Return the (X, Y) coordinate for the center point of the cell that contains the specified text.  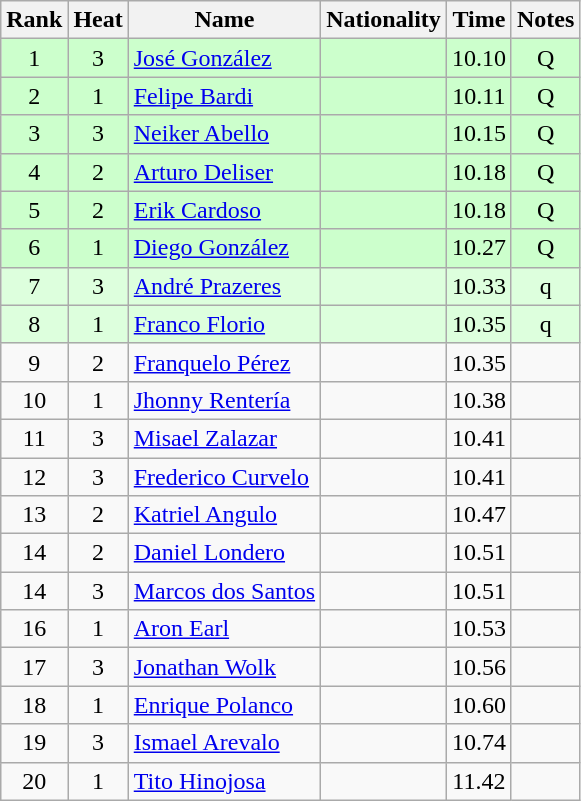
Aron Earl (224, 629)
Erik Cardoso (224, 210)
Jonathan Wolk (224, 667)
18 (34, 705)
Misael Zalazar (224, 438)
Felipe Bardi (224, 96)
9 (34, 362)
Diego González (224, 248)
19 (34, 743)
13 (34, 515)
10.33 (478, 286)
Neiker Abello (224, 134)
Notes (545, 20)
11.42 (478, 781)
Katriel Angulo (224, 515)
Ismael Arevalo (224, 743)
5 (34, 210)
Rank (34, 20)
10.53 (478, 629)
10.10 (478, 58)
10.47 (478, 515)
10.27 (478, 248)
Time (478, 20)
17 (34, 667)
12 (34, 477)
4 (34, 172)
Name (224, 20)
Franco Florio (224, 324)
André Prazeres (224, 286)
Marcos dos Santos (224, 591)
Frederico Curvelo (224, 477)
10.15 (478, 134)
20 (34, 781)
7 (34, 286)
Jhonny Rentería (224, 400)
Enrique Polanco (224, 705)
11 (34, 438)
6 (34, 248)
10.38 (478, 400)
10 (34, 400)
10.56 (478, 667)
8 (34, 324)
Arturo Deliser (224, 172)
José González (224, 58)
10.74 (478, 743)
10.60 (478, 705)
10.11 (478, 96)
Nationality (384, 20)
16 (34, 629)
Tito Hinojosa (224, 781)
Heat (98, 20)
Daniel Londero (224, 553)
Franquelo Pérez (224, 362)
